Pinpoint the cell where the given text exists, returning its [x, y] midpoint coordinate. 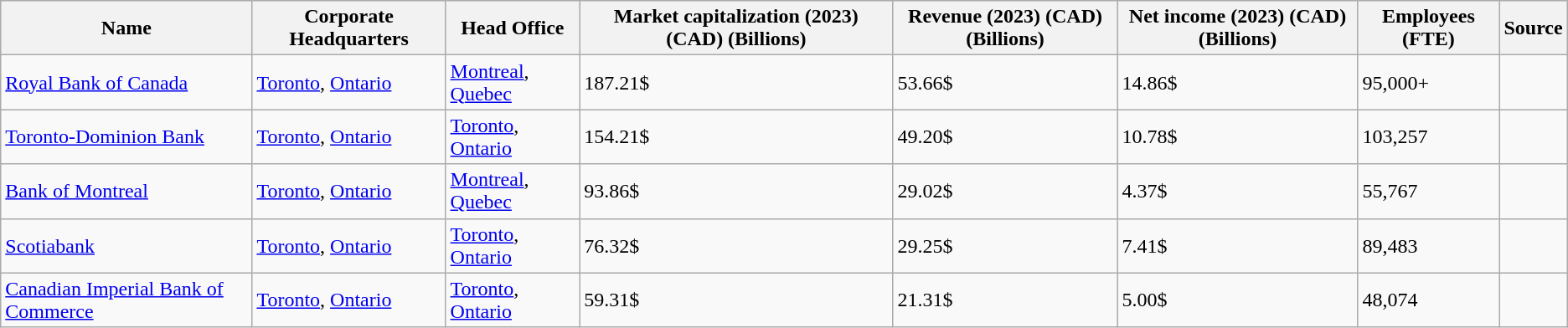
49.20$ [1005, 137]
7.41$ [1238, 246]
Source [1533, 28]
Net income (2023) (CAD) (Billions) [1238, 28]
48,074 [1429, 300]
5.00$ [1238, 300]
Name [126, 28]
29.25$ [1005, 246]
4.37$ [1238, 191]
55,767 [1429, 191]
14.86$ [1238, 82]
154.21$ [736, 137]
Scotiabank [126, 246]
93.86$ [736, 191]
29.02$ [1005, 191]
59.31$ [736, 300]
76.32$ [736, 246]
Head Office [513, 28]
Revenue (2023) (CAD) (Billions) [1005, 28]
Royal Bank of Canada [126, 82]
Employees (FTE) [1429, 28]
103,257 [1429, 137]
187.21$ [736, 82]
10.78$ [1238, 137]
53.66$ [1005, 82]
Canadian Imperial Bank of Commerce [126, 300]
Corporate Headquarters [348, 28]
Bank of Montreal [126, 191]
89,483 [1429, 246]
21.31$ [1005, 300]
95,000+ [1429, 82]
Market capitalization (2023) (CAD) (Billions) [736, 28]
Toronto-Dominion Bank [126, 137]
